Find where the given text appears and provide that cell's center as (x, y) coordinate. 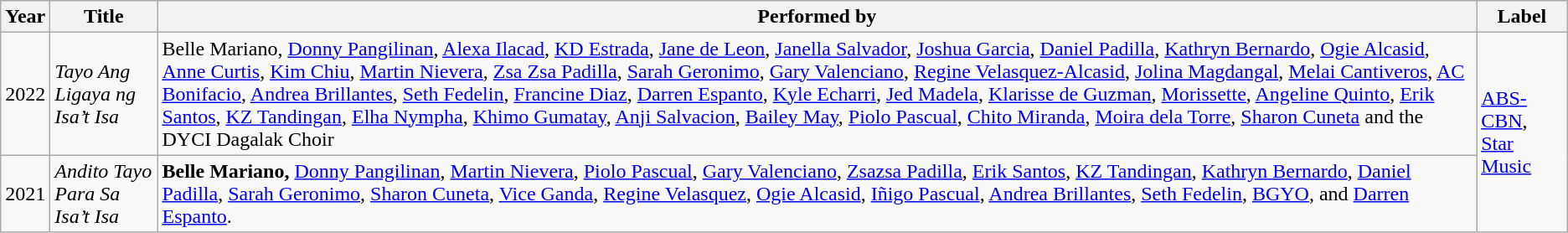
Tayo Ang Ligaya ng Isa’t Isa (104, 94)
Andito Tayo Para Sa Isa’t Isa (104, 194)
Title (104, 17)
Year (25, 17)
Performed by (818, 17)
2022 (25, 94)
Label (1523, 17)
ABS-CBN, Star Music (1523, 132)
2021 (25, 194)
